Identify which cell holds the provided text, then report its (x, y) central coordinate. 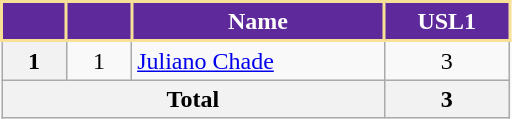
Juliano Chade (258, 60)
Total (194, 99)
USL1 (446, 22)
Name (258, 22)
